Search for the cell housing the specified text and yield its [x, y] center coordinate. 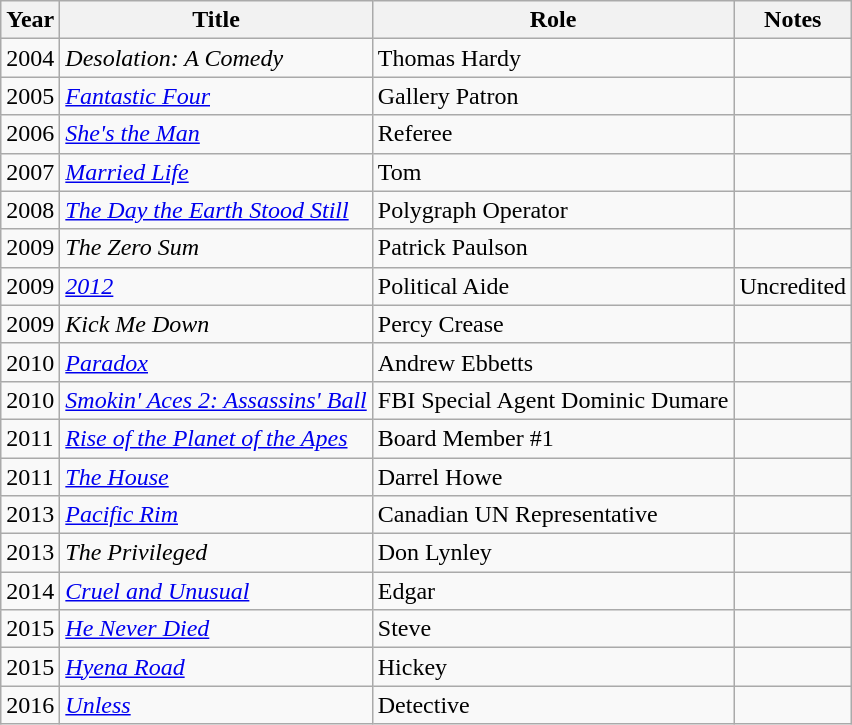
Referee [553, 134]
Desolation: A Comedy [216, 58]
The Zero Sum [216, 248]
2005 [30, 96]
Unless [216, 705]
The Privileged [216, 553]
Tom [553, 172]
Hickey [553, 667]
He Never Died [216, 629]
Percy Crease [553, 324]
2004 [30, 58]
Hyena Road [216, 667]
Thomas Hardy [553, 58]
Andrew Ebbetts [553, 362]
2006 [30, 134]
Pacific Rim [216, 515]
2012 [216, 286]
2016 [30, 705]
FBI Special Agent Dominic Dumare [553, 400]
Year [30, 20]
Kick Me Down [216, 324]
Steve [553, 629]
Rise of the Planet of the Apes [216, 438]
Canadian UN Representative [553, 515]
Title [216, 20]
The Day the Earth Stood Still [216, 210]
She's the Man [216, 134]
The House [216, 477]
Married Life [216, 172]
Edgar [553, 591]
Board Member #1 [553, 438]
Uncredited [793, 286]
Detective [553, 705]
Notes [793, 20]
Polygraph Operator [553, 210]
2014 [30, 591]
Role [553, 20]
Political Aide [553, 286]
Cruel and Unusual [216, 591]
Gallery Patron [553, 96]
Smokin' Aces 2: Assassins' Ball [216, 400]
Darrel Howe [553, 477]
Don Lynley [553, 553]
2008 [30, 210]
2007 [30, 172]
Fantastic Four [216, 96]
Patrick Paulson [553, 248]
Paradox [216, 362]
